Provide the [x, y] coordinate of the cell's center where the given text is located.  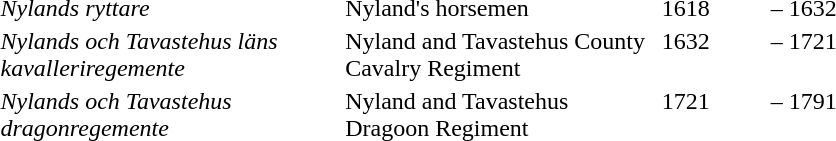
1632 [713, 54]
Nyland and Tavastehus County Cavalry Regiment [501, 54]
– [776, 54]
